Output the (x, y) coordinate of the center of the cell containing the given text.  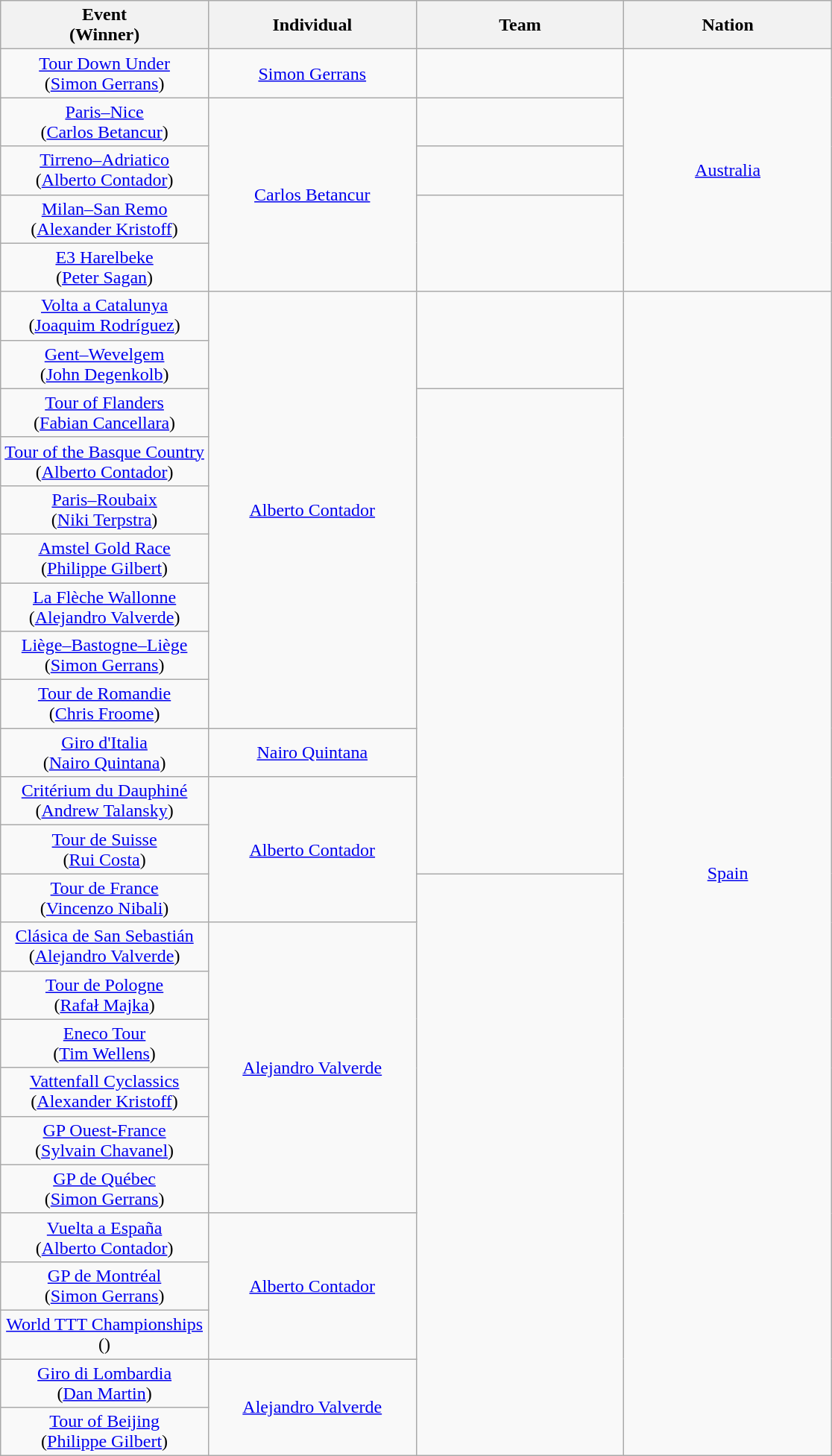
Tour de Romandie(Chris Froome) (104, 704)
Nairo Quintana (312, 753)
Tirreno–Adriatico(Alberto Contador) (104, 170)
Nation (728, 25)
Paris–Nice(Carlos Betancur) (104, 122)
Australia (728, 170)
Tour de Pologne(Rafał Majka) (104, 995)
Spain (728, 874)
World TTT Championships() (104, 1334)
Eneco Tour(Tim Wellens) (104, 1044)
Milan–San Remo(Alexander Kristoff) (104, 219)
GP de Québec(Simon Gerrans) (104, 1188)
Simon Gerrans (312, 73)
Tour Down Under(Simon Gerrans) (104, 73)
Giro di Lombardia(Dan Martin) (104, 1382)
La Flèche Wallonne(Alejandro Valverde) (104, 607)
Vattenfall Cyclassics(Alexander Kristoff) (104, 1091)
Giro d'Italia(Nairo Quintana) (104, 753)
GP Ouest-France(Sylvain Chavanel) (104, 1141)
Tour of the Basque Country(Alberto Contador) (104, 461)
Event(Winner) (104, 25)
Tour of Flanders(Fabian Cancellara) (104, 413)
Gent–Wevelgem(John Degenkolb) (104, 364)
Tour de Suisse(Rui Costa) (104, 850)
Paris–Roubaix(Niki Terpstra) (104, 510)
Tour de France(Vincenzo Nibali) (104, 898)
Carlos Betancur (312, 195)
GP de Montréal(Simon Gerrans) (104, 1285)
Liège–Bastogne–Liège(Simon Gerrans) (104, 656)
E3 Harelbeke(Peter Sagan) (104, 267)
Amstel Gold Race(Philippe Gilbert) (104, 558)
Clásica de San Sebastián(Alejandro Valverde) (104, 947)
Team (520, 25)
Vuelta a España(Alberto Contador) (104, 1238)
Critérium du Dauphiné(Andrew Talansky) (104, 801)
Volta a Catalunya(Joaquim Rodríguez) (104, 316)
Individual (312, 25)
Tour of Beijing(Philippe Gilbert) (104, 1431)
